Identify which cell holds the provided text, then report its [x, y] central coordinate. 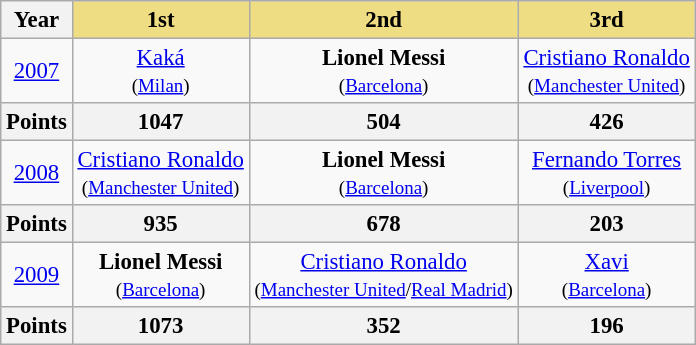
678 [384, 224]
504 [384, 122]
426 [606, 122]
203 [606, 224]
2008 [36, 174]
3rd [606, 20]
Kaká (Milan) [160, 72]
2nd [384, 20]
2007 [36, 72]
935 [160, 224]
Year [36, 20]
1047 [160, 122]
Xavi (Barcelona) [606, 276]
1st [160, 20]
2009 [36, 276]
Fernando Torres (Liverpool) [606, 174]
Cristiano Ronaldo (Manchester United/Real Madrid) [384, 276]
